From the cell containing the given text, extract its center point as [x, y] coordinate. 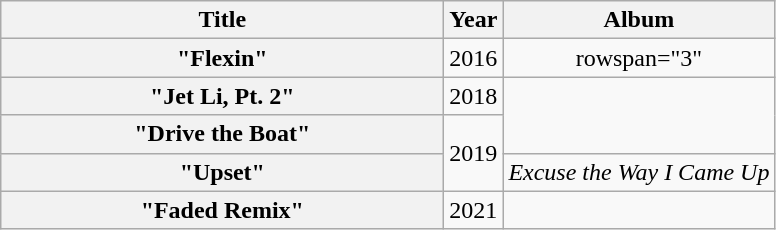
Title [222, 20]
2018 [474, 96]
2019 [474, 153]
Excuse the Way I Came Up [639, 172]
rowspan="3" [639, 58]
"Drive the Boat" [222, 134]
Album [639, 20]
"Faded Remix" [222, 210]
"Jet Li, Pt. 2" [222, 96]
2016 [474, 58]
2021 [474, 210]
"Flexin" [222, 58]
"Upset" [222, 172]
Year [474, 20]
